Search for the cell housing the specified text and yield its (x, y) center coordinate. 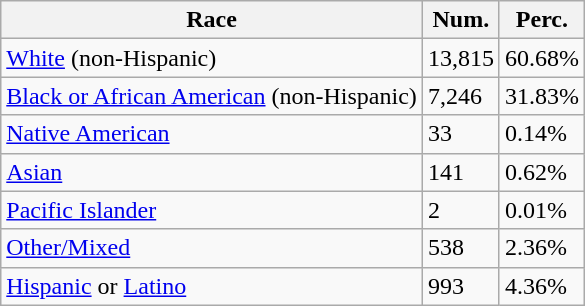
0.62% (542, 172)
0.14% (542, 134)
Native American (212, 134)
4.36% (542, 286)
Pacific Islander (212, 210)
0.01% (542, 210)
Other/Mixed (212, 248)
993 (460, 286)
538 (460, 248)
Num. (460, 20)
141 (460, 172)
Hispanic or Latino (212, 286)
31.83% (542, 96)
2 (460, 210)
Race (212, 20)
Asian (212, 172)
White (non-Hispanic) (212, 58)
Black or African American (non-Hispanic) (212, 96)
33 (460, 134)
7,246 (460, 96)
2.36% (542, 248)
Perc. (542, 20)
60.68% (542, 58)
13,815 (460, 58)
